For the text-containing cell, return its midpoint in [X, Y] coordinate format. 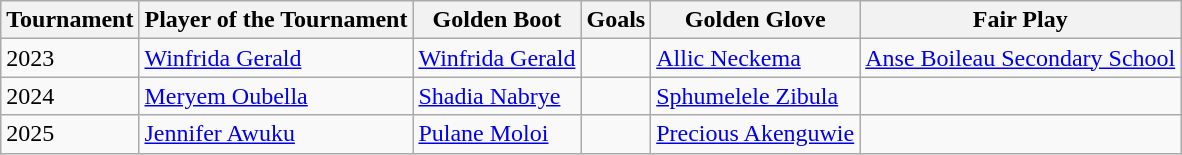
Tournament [70, 20]
Meryem Oubella [276, 96]
Allic Neckema [756, 58]
Player of the Tournament [276, 20]
2023 [70, 58]
Precious Akenguwie [756, 134]
Shadia Nabrye [497, 96]
Golden Boot [497, 20]
Anse Boileau Secondary School [1020, 58]
2024 [70, 96]
Jennifer Awuku [276, 134]
2025 [70, 134]
Sphumelele Zibula [756, 96]
Fair Play [1020, 20]
Pulane Moloi [497, 134]
Goals [616, 20]
Golden Glove [756, 20]
